Capture the cell that displays the provided text and extract its [X, Y] central coordinate. 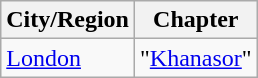
"Khanasor" [196, 58]
City/Region [68, 20]
Chapter [196, 20]
London [68, 58]
